Capture the cell that displays the provided text and extract its [x, y] central coordinate. 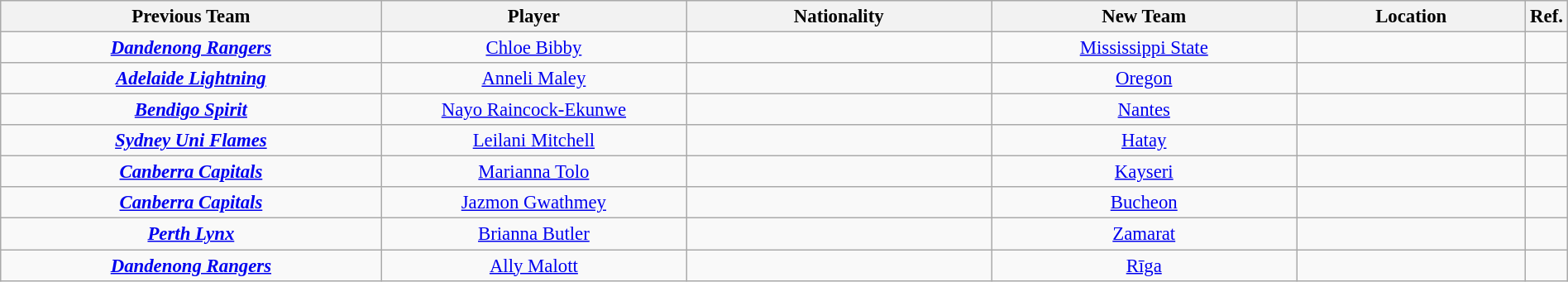
Ally Malott [534, 265]
Zamarat [1145, 234]
Oregon [1145, 79]
Hatay [1145, 141]
Location [1411, 17]
Marianna Tolo [534, 172]
Ref. [1546, 17]
New Team [1145, 17]
Anneli Maley [534, 79]
Adelaide Lightning [191, 79]
Jazmon Gwathmey [534, 203]
Rīga [1145, 265]
Nantes [1145, 110]
Sydney Uni Flames [191, 141]
Nayo Raincock-Ekunwe [534, 110]
Perth Lynx [191, 234]
Brianna Butler [534, 234]
Chloe Bibby [534, 48]
Mississippi State [1145, 48]
Previous Team [191, 17]
Bendigo Spirit [191, 110]
Player [534, 17]
Leilani Mitchell [534, 141]
Bucheon [1145, 203]
Nationality [839, 17]
Kayseri [1145, 172]
